Output the [X, Y] coordinate of the center of the cell containing the given text.  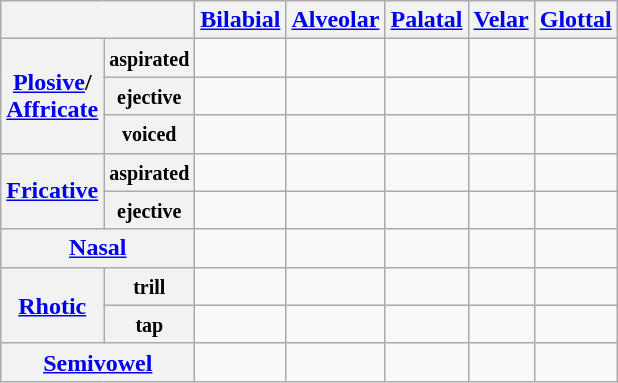
trill [150, 286]
Rhotic [52, 305]
Plosive/Affricate [52, 96]
Fricative [52, 191]
Alveolar [336, 20]
Palatal [426, 20]
tap [150, 324]
Velar [501, 20]
Nasal [98, 248]
Bilabial [240, 20]
Semivowel [98, 362]
Glottal [576, 20]
voiced [150, 134]
